Search for the cell housing the specified text and yield its (X, Y) center coordinate. 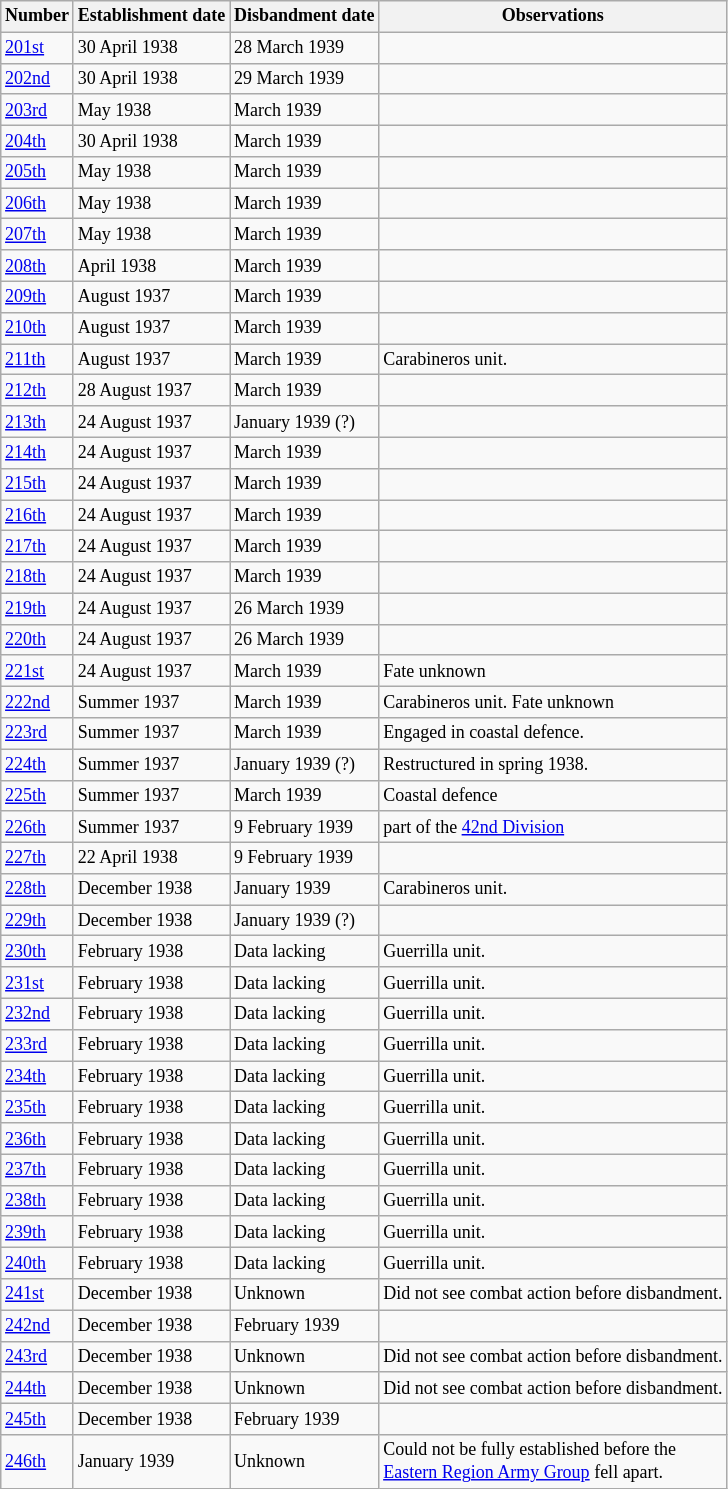
244th (38, 1388)
202nd (38, 78)
213th (38, 422)
217th (38, 546)
222nd (38, 702)
Fate unknown (553, 670)
237th (38, 1170)
227th (38, 858)
206th (38, 204)
203rd (38, 110)
April 1938 (151, 266)
245th (38, 1418)
234th (38, 1076)
205th (38, 172)
228th (38, 890)
28 March 1939 (304, 48)
Establishment date (151, 16)
224th (38, 764)
215th (38, 484)
229th (38, 920)
209th (38, 296)
Engaged in coastal defence. (553, 734)
225th (38, 796)
Carabineros unit. Fate unknown (553, 702)
240th (38, 1264)
Could not be fully established before theEastern Region Army Group fell apart. (553, 1462)
216th (38, 516)
233rd (38, 1044)
239th (38, 1232)
208th (38, 266)
243rd (38, 1356)
223rd (38, 734)
219th (38, 608)
221st (38, 670)
part of the 42nd Division (553, 826)
Number (38, 16)
204th (38, 140)
231st (38, 982)
246th (38, 1462)
226th (38, 826)
210th (38, 328)
Restructured in spring 1938. (553, 764)
Observations (553, 16)
201st (38, 48)
238th (38, 1200)
22 April 1938 (151, 858)
236th (38, 1138)
214th (38, 452)
207th (38, 234)
242nd (38, 1326)
220th (38, 640)
Coastal defence (553, 796)
28 August 1937 (151, 390)
211th (38, 360)
Disbandment date (304, 16)
29 March 1939 (304, 78)
230th (38, 952)
212th (38, 390)
232nd (38, 1014)
235th (38, 1108)
241st (38, 1294)
218th (38, 578)
